For the text-containing cell, return its midpoint in (x, y) coordinate format. 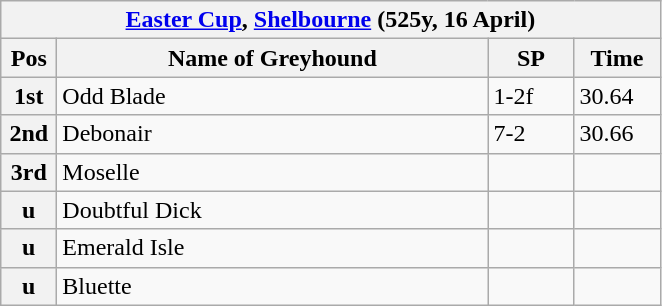
3rd (29, 172)
Odd Blade (272, 96)
Easter Cup, Shelbourne (525y, 16 April) (330, 20)
SP (531, 58)
Pos (29, 58)
Debonair (272, 134)
Time (617, 58)
Name of Greyhound (272, 58)
1st (29, 96)
30.66 (617, 134)
Doubtful Dick (272, 210)
Emerald Isle (272, 248)
30.64 (617, 96)
Moselle (272, 172)
7-2 (531, 134)
2nd (29, 134)
1-2f (531, 96)
Bluette (272, 286)
